Scan for the cell matching the given text and deliver its (X, Y) coordinate at center. 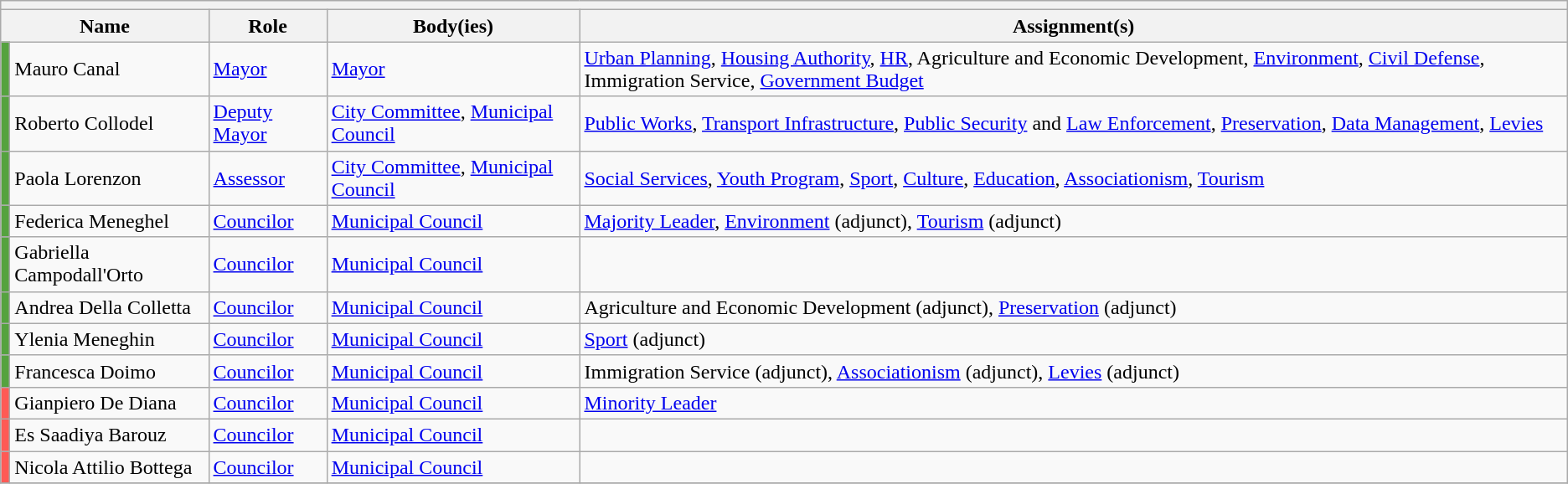
Social Services, Youth Program, Sport, Culture, Education, Associationism, Tourism (1074, 178)
Federica Meneghel (109, 221)
Gabriella Campodall'Orto (109, 265)
Assignment(s) (1074, 26)
Es Saadiya Barouz (109, 435)
Public Works, Transport Infrastructure, Public Security and Law Enforcement, Preservation, Data Management, Levies (1074, 124)
Nicola Attilio Bottega (109, 466)
Ylenia Meneghin (109, 339)
Immigration Service (adjunct), Associationism (adjunct), Levies (adjunct) (1074, 371)
Minority Leader (1074, 403)
Deputy Mayor (268, 124)
Sport (adjunct) (1074, 339)
Assessor (268, 178)
Gianpiero De Diana (109, 403)
Urban Planning, Housing Authority, HR, Agriculture and Economic Development, Environment, Civil Defense, Immigration Service, Government Budget (1074, 69)
Roberto Collodel (109, 124)
Body(ies) (453, 26)
Majority Leader, Environment (adjunct), Tourism (adjunct) (1074, 221)
Andrea Della Colletta (109, 307)
Agriculture and Economic Development (adjunct), Preservation (adjunct) (1074, 307)
Name (105, 26)
Role (268, 26)
Paola Lorenzon (109, 178)
Mauro Canal (109, 69)
Francesca Doimo (109, 371)
